Extract the [X, Y] coordinate from the center of the cell holding the provided text.  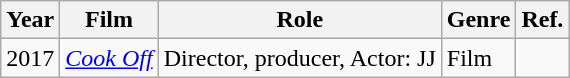
Director, producer, Actor: JJ [300, 58]
Year [30, 20]
Cook Off [109, 58]
Role [300, 20]
2017 [30, 58]
Ref. [542, 20]
Genre [478, 20]
